Determine the (x, y) coordinate at the center of the cell enclosing the given text.  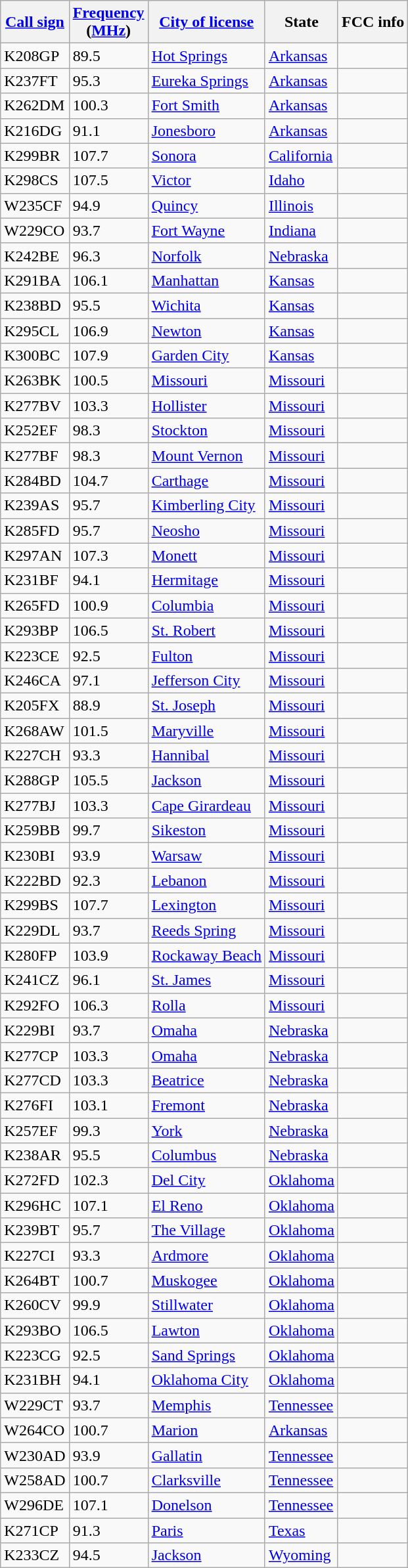
K277BV (35, 406)
K229BI (35, 1030)
K265FD (35, 605)
K293BP (35, 630)
Hot Springs (206, 56)
K259BB (35, 831)
K242BE (35, 255)
Stockton (206, 431)
100.3 (108, 106)
107.3 (108, 555)
91.3 (108, 1531)
W264CO (35, 1430)
York (206, 1130)
St. Robert (206, 630)
96.3 (108, 255)
99.3 (108, 1130)
Garden City (206, 356)
W296DE (35, 1505)
K264BT (35, 1280)
K285FD (35, 531)
Cape Girardeau (206, 806)
Gallatin (206, 1455)
Illinois (301, 206)
Sikeston (206, 831)
K260CV (35, 1305)
K230BI (35, 856)
91.1 (108, 131)
Texas (301, 1531)
94.9 (108, 206)
K288GP (35, 781)
K271CP (35, 1531)
Fort Wayne (206, 230)
K300BC (35, 356)
K231BH (35, 1380)
Memphis (206, 1405)
99.9 (108, 1305)
100.5 (108, 381)
Paris (206, 1531)
K291BA (35, 280)
W229CT (35, 1405)
W258AD (35, 1480)
Sand Springs (206, 1355)
K295CL (35, 330)
K296HC (35, 1206)
K268AW (35, 731)
K205FX (35, 705)
Lawton (206, 1330)
K280FP (35, 955)
K246CA (35, 680)
Maryville (206, 731)
State (301, 22)
K262DM (35, 106)
89.5 (108, 56)
Idaho (301, 181)
K227CI (35, 1255)
K216DG (35, 131)
Neosho (206, 531)
107.5 (108, 181)
Columbus (206, 1156)
K277CD (35, 1080)
K239AS (35, 506)
K223CG (35, 1355)
Fulton (206, 655)
K233CZ (35, 1556)
Call sign (35, 22)
Lebanon (206, 881)
Rolla (206, 1005)
K272FD (35, 1181)
Frequency(MHz) (108, 22)
106.1 (108, 280)
92.3 (108, 881)
Hollister (206, 406)
99.7 (108, 831)
Jonesboro (206, 131)
Stillwater (206, 1305)
K277BJ (35, 806)
FCC info (373, 22)
Quincy (206, 206)
107.9 (108, 356)
K241CZ (35, 980)
Del City (206, 1181)
K297AN (35, 555)
City of license (206, 22)
K238BD (35, 305)
Beatrice (206, 1080)
K284BD (35, 481)
Newton (206, 330)
Indiana (301, 230)
W229CO (35, 230)
K252EF (35, 431)
K292FO (35, 1005)
K277CP (35, 1055)
100.9 (108, 605)
Clarksville (206, 1480)
Marion (206, 1430)
K299BR (35, 156)
Manhattan (206, 280)
Warsaw (206, 856)
Rockaway Beach (206, 955)
Hermitage (206, 580)
101.5 (108, 731)
Donelson (206, 1505)
Jefferson City (206, 680)
K208GP (35, 56)
Sonora (206, 156)
St. James (206, 980)
K263BK (35, 381)
Muskogee (206, 1280)
St. Joseph (206, 705)
95.3 (108, 81)
K237FT (35, 81)
Lexington (206, 905)
Wyoming (301, 1556)
K257EF (35, 1130)
Kimberling City (206, 506)
Oklahoma City (206, 1380)
Hannibal (206, 756)
K239BT (35, 1230)
K223CE (35, 655)
K231BF (35, 580)
K293BO (35, 1330)
Reeds Spring (206, 930)
Monett (206, 555)
K299BS (35, 905)
97.1 (108, 680)
The Village (206, 1230)
El Reno (206, 1206)
Mount Vernon (206, 456)
94.5 (108, 1556)
K276FI (35, 1105)
W230AD (35, 1455)
Norfolk (206, 255)
Fort Smith (206, 106)
California (301, 156)
Wichita (206, 305)
106.9 (108, 330)
105.5 (108, 781)
Columbia (206, 605)
K277BF (35, 456)
K227CH (35, 756)
103.1 (108, 1105)
Eureka Springs (206, 81)
W235CF (35, 206)
96.1 (108, 980)
Victor (206, 181)
88.9 (108, 705)
K298CS (35, 181)
106.3 (108, 1005)
Fremont (206, 1105)
Ardmore (206, 1255)
103.9 (108, 955)
Carthage (206, 481)
K229DL (35, 930)
102.3 (108, 1181)
K222BD (35, 881)
104.7 (108, 481)
K238AR (35, 1156)
